Scan for the cell matching the given text and deliver its (X, Y) coordinate at center. 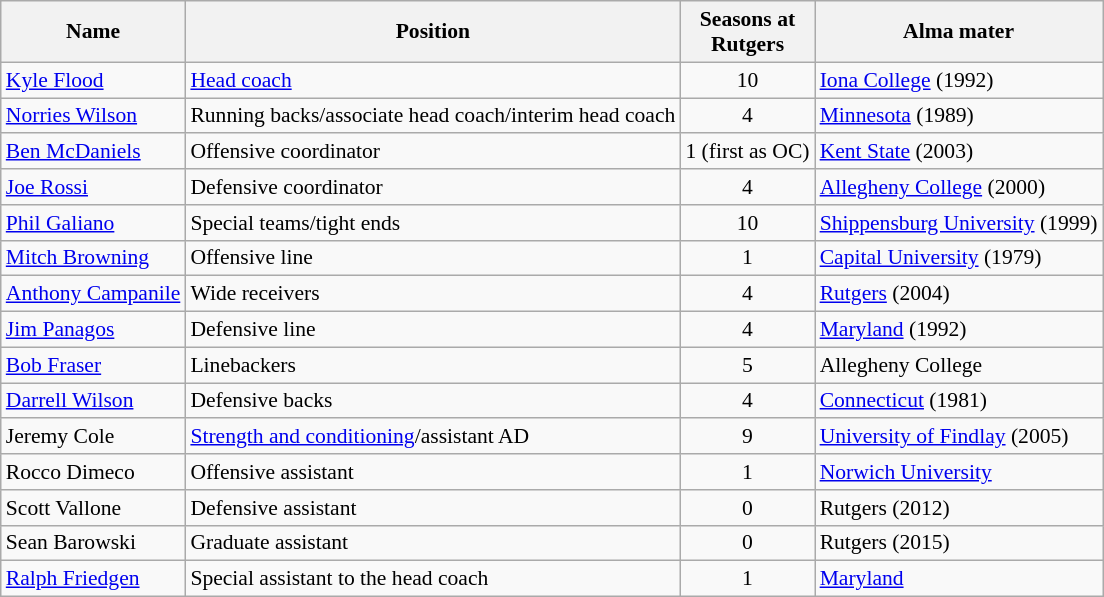
Wide receivers (432, 294)
Alma mater (959, 32)
Bob Fraser (94, 365)
Strength and conditioning/assistant AD (432, 437)
Iona College (1992) (959, 80)
Seasons atRutgers (747, 32)
Offensive assistant (432, 472)
Phil Galiano (94, 223)
Graduate assistant (432, 543)
Linebackers (432, 365)
Special teams/tight ends (432, 223)
Rutgers (2015) (959, 543)
Offensive line (432, 258)
Joe Rossi (94, 187)
Rutgers (2012) (959, 508)
Position (432, 32)
University of Findlay (2005) (959, 437)
9 (747, 437)
Maryland (959, 579)
Scott Vallone (94, 508)
Name (94, 32)
Maryland (1992) (959, 330)
Connecticut (1981) (959, 401)
Defensive coordinator (432, 187)
Defensive line (432, 330)
Jim Panagos (94, 330)
Mitch Browning (94, 258)
Jeremy Cole (94, 437)
Rocco Dimeco (94, 472)
Kyle Flood (94, 80)
Head coach (432, 80)
Defensive backs (432, 401)
Rutgers (2004) (959, 294)
Ben McDaniels (94, 152)
Allegheny College (2000) (959, 187)
Offensive coordinator (432, 152)
Kent State (2003) (959, 152)
Darrell Wilson (94, 401)
Ralph Friedgen (94, 579)
Special assistant to the head coach (432, 579)
Running backs/associate head coach/interim head coach (432, 116)
Norries Wilson (94, 116)
Anthony Campanile (94, 294)
Capital University (1979) (959, 258)
Defensive assistant (432, 508)
Norwich University (959, 472)
Minnesota (1989) (959, 116)
1 (first as OC) (747, 152)
5 (747, 365)
Allegheny College (959, 365)
Sean Barowski (94, 543)
Shippensburg University (1999) (959, 223)
